From the cell containing the given text, extract its center point as (X, Y) coordinate. 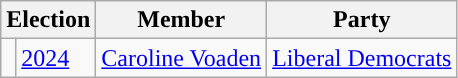
Member (182, 20)
Election (48, 20)
Caroline Voaden (182, 58)
Party (362, 20)
2024 (56, 58)
Liberal Democrats (362, 58)
